Return the [X, Y] coordinate for the center point of the cell that contains the specified text.  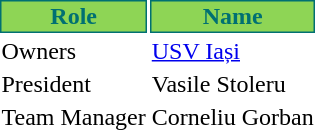
Name [232, 16]
President [74, 84]
USV Iași [232, 51]
Owners [74, 51]
Role [74, 16]
Vasile Stoleru [232, 84]
